Extract the [x, y] coordinate from the center of the cell holding the provided text.  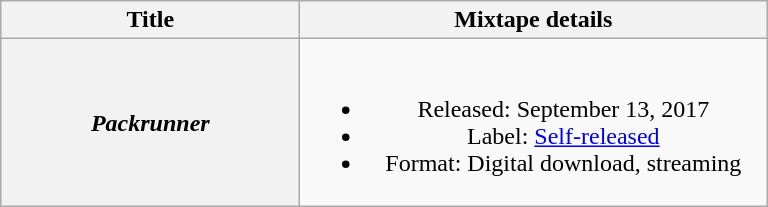
Title [150, 20]
Mixtape details [534, 20]
Packrunner [150, 122]
Released: September 13, 2017Label: Self-releasedFormat: Digital download, streaming [534, 122]
